Identify which cell holds the provided text, then report its [X, Y] central coordinate. 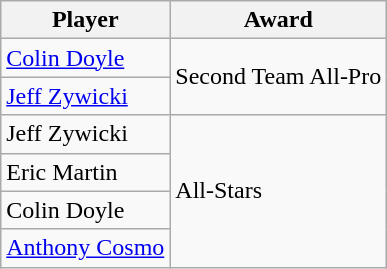
All-Stars [278, 191]
Anthony Cosmo [86, 248]
Award [278, 20]
Second Team All-Pro [278, 77]
Player [86, 20]
Eric Martin [86, 172]
